Capture the cell that displays the provided text and extract its [X, Y] central coordinate. 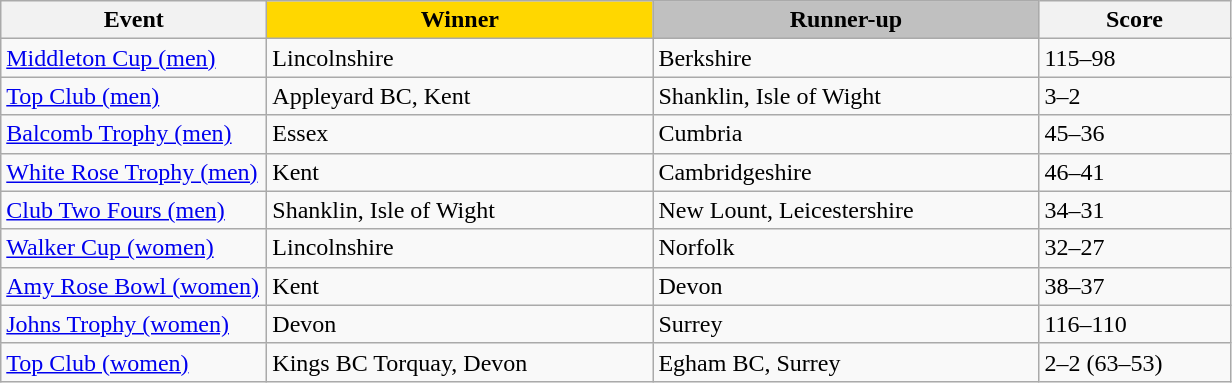
Norfolk [846, 248]
3–2 [1134, 96]
Berkshire [846, 58]
Top Club (men) [134, 96]
Walker Cup (women) [134, 248]
Winner [460, 20]
White Rose Trophy (men) [134, 172]
38–37 [1134, 286]
Event [134, 20]
46–41 [1134, 172]
116–110 [1134, 324]
Amy Rose Bowl (women) [134, 286]
Runner-up [846, 20]
2–2 (63–53) [1134, 362]
34–31 [1134, 210]
New Lount, Leicestershire [846, 210]
115–98 [1134, 58]
Top Club (women) [134, 362]
Score [1134, 20]
Surrey [846, 324]
32–27 [1134, 248]
Balcomb Trophy (men) [134, 134]
Egham BC, Surrey [846, 362]
Essex [460, 134]
Johns Trophy (women) [134, 324]
Kings BC Torquay, Devon [460, 362]
Appleyard BC, Kent [460, 96]
Cambridgeshire [846, 172]
45–36 [1134, 134]
Cumbria [846, 134]
Middleton Cup (men) [134, 58]
Club Two Fours (men) [134, 210]
